Return [X, Y] of the center of cell containing provided text 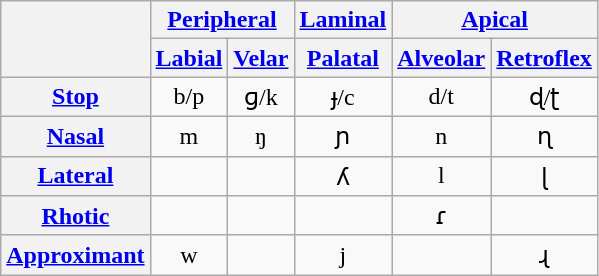
ɭ [544, 176]
d/t [442, 97]
Apical [495, 20]
n [442, 136]
w [189, 255]
Stop [76, 97]
Retroflex [544, 58]
Labial [189, 58]
ɡ/k [261, 97]
Rhotic [76, 216]
ɳ [544, 136]
Palatal [343, 58]
j [343, 255]
Lateral [76, 176]
Nasal [76, 136]
ʎ [343, 176]
Peripheral [222, 20]
Velar [261, 58]
ŋ [261, 136]
Alveolar [442, 58]
Approximant [76, 255]
Laminal [343, 20]
b/p [189, 97]
ɻ [544, 255]
ɖ/ʈ [544, 97]
ɟ/c [343, 97]
m [189, 136]
ɾ [442, 216]
ɲ [343, 136]
l [442, 176]
